Detect which cell encompasses the target text, then output its (X, Y) center coordinate. 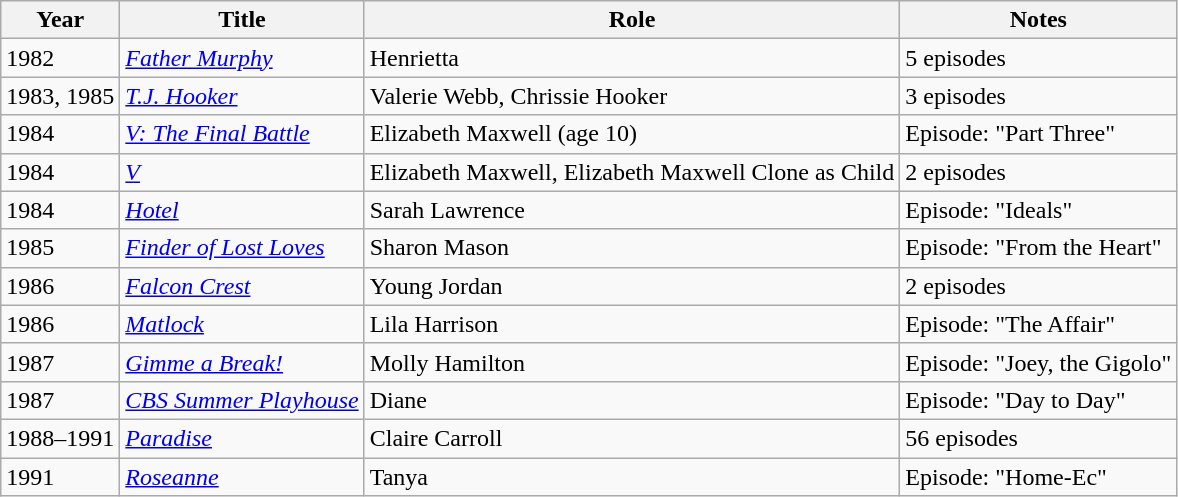
Diane (632, 400)
V: The Final Battle (242, 134)
1982 (60, 58)
Notes (1038, 20)
V (242, 172)
Sarah Lawrence (632, 210)
Year (60, 20)
Gimme a Break! (242, 362)
5 episodes (1038, 58)
Role (632, 20)
Episode: "Home-Ec" (1038, 477)
Hotel (242, 210)
Young Jordan (632, 286)
3 episodes (1038, 96)
Lila Harrison (632, 324)
Elizabeth Maxwell, Elizabeth Maxwell Clone as Child (632, 172)
Episode: "Day to Day" (1038, 400)
Father Murphy (242, 58)
1985 (60, 248)
Episode: "The Affair" (1038, 324)
T.J. Hooker (242, 96)
Matlock (242, 324)
Valerie Webb, Chrissie Hooker (632, 96)
Episode: "Ideals" (1038, 210)
1983, 1985 (60, 96)
Roseanne (242, 477)
Episode: "Joey, the Gigolo" (1038, 362)
Sharon Mason (632, 248)
Finder of Lost Loves (242, 248)
Elizabeth Maxwell (age 10) (632, 134)
Falcon Crest (242, 286)
1991 (60, 477)
Molly Hamilton (632, 362)
Tanya (632, 477)
Paradise (242, 438)
Claire Carroll (632, 438)
Episode: "Part Three" (1038, 134)
1988–1991 (60, 438)
Henrietta (632, 58)
Episode: "From the Heart" (1038, 248)
56 episodes (1038, 438)
Title (242, 20)
CBS Summer Playhouse (242, 400)
